For the text-containing cell, return its midpoint in (x, y) coordinate format. 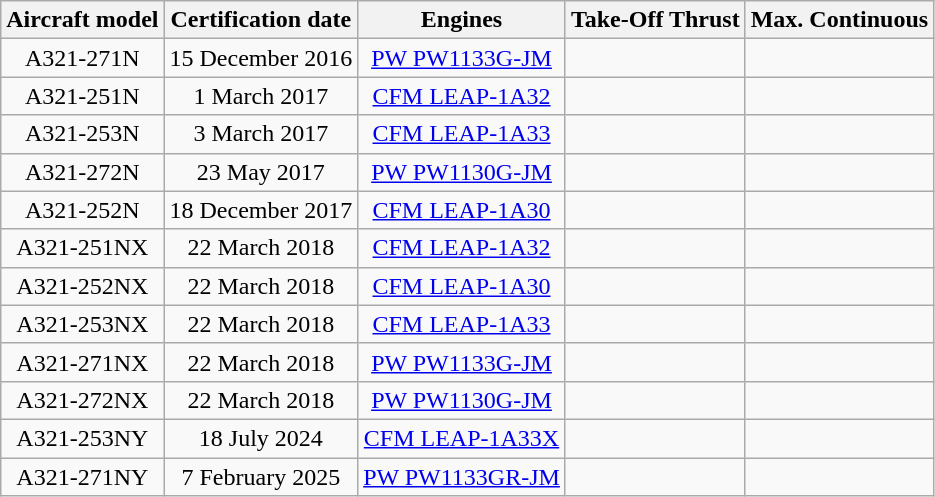
A321-272NX (82, 400)
A321-272N (82, 172)
A321-251N (82, 96)
15 December 2016 (261, 58)
18 July 2024 (261, 438)
CFM LEAP-1A33X (462, 438)
PW PW1133GR-JM (462, 477)
7 February 2025 (261, 477)
3 March 2017 (261, 134)
A321-271NX (82, 362)
Certification date (261, 20)
A321-271NY (82, 477)
A321-271N (82, 58)
A321-253N (82, 134)
Aircraft model (82, 20)
Engines (462, 20)
23 May 2017 (261, 172)
A321-252N (82, 210)
A321-252NX (82, 286)
Max. Continuous (839, 20)
A321-253NX (82, 324)
A321-251NX (82, 248)
1 March 2017 (261, 96)
A321-253NY (82, 438)
Take-Off Thrust (655, 20)
18 December 2017 (261, 210)
